Identify which cell holds the provided text, then report its [X, Y] central coordinate. 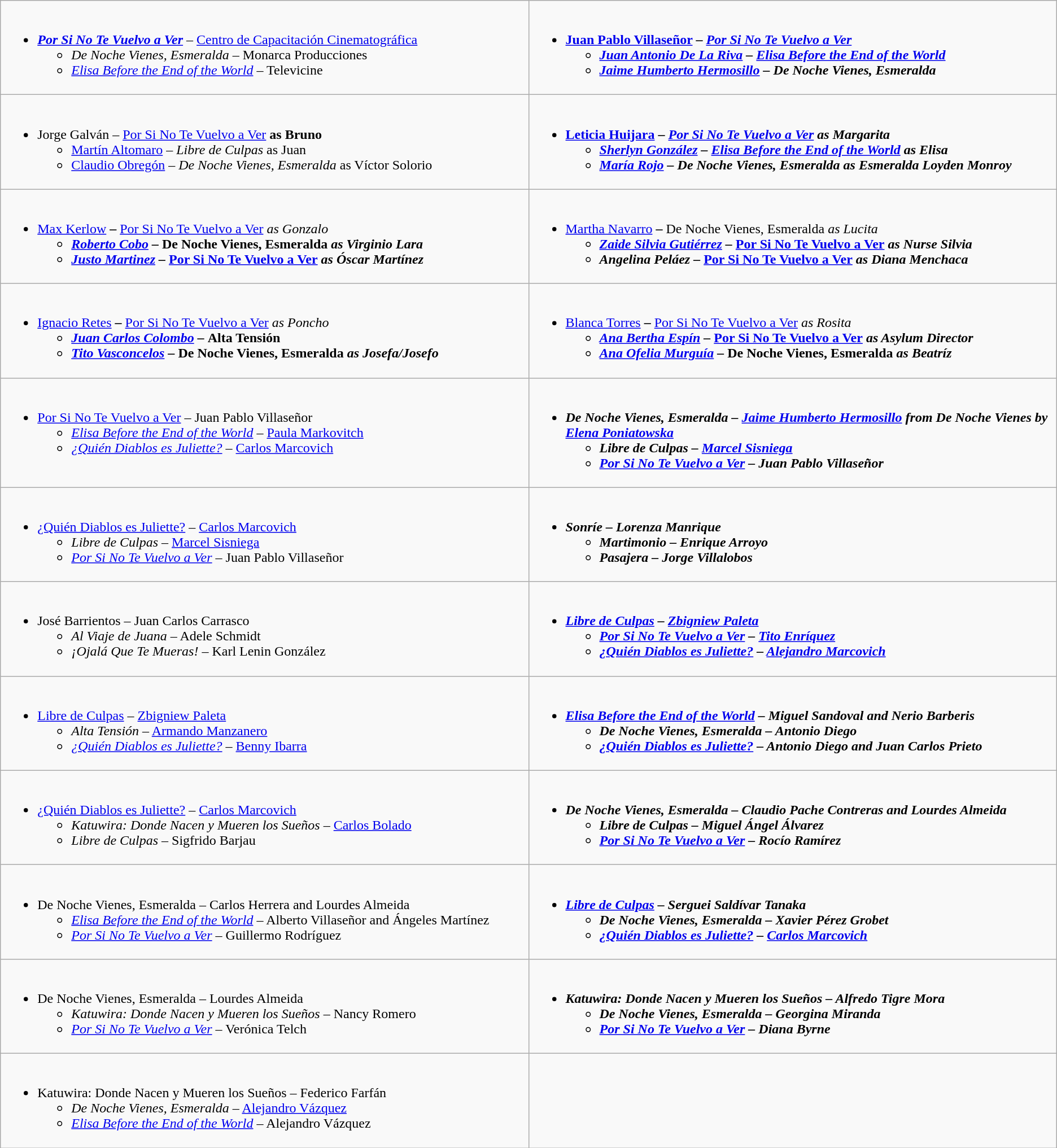
José Barrientos – Juan Carlos CarrascoAl Viaje de Juana – Adele Schmidt¡Ojalá Que Te Mueras! – Karl Lenin González [264, 629]
Ignacio Retes – Por Si No Te Vuelvo a Ver as PonchoJuan Carlos Colombo – Alta TensiónTito Vasconcelos – De Noche Vienes, Esmeralda as Josefa/Josefo [264, 331]
¿Quién Diablos es Juliette? – Carlos MarcovichLibre de Culpas – Marcel SisniegaPor Si No Te Vuelvo a Ver – Juan Pablo Villaseñor [264, 534]
Sonríe – Lorenza ManriqueMartimonio – Enrique ArroyoPasajera – Jorge Villalobos [793, 534]
Libre de Culpas – Serguei Saldívar TanakaDe Noche Vienes, Esmeralda – Xavier Pérez Grobet¿Quién Diablos es Juliette? – Carlos Marcovich [793, 911]
Libre de Culpas – Zbigniew PaletaAlta Tensión – Armando Manzanero¿Quién Diablos es Juliette? – Benny Ibarra [264, 723]
Katuwira: Donde Nacen y Mueren los Sueños – Alfredo Tigre MoraDe Noche Vienes, Esmeralda – Georgina MirandaPor Si No Te Vuelvo a Ver – Diana Byrne [793, 1006]
De Noche Vienes, Esmeralda – Lourdes AlmeidaKatuwira: Donde Nacen y Mueren los Sueños – Nancy RomeroPor Si No Te Vuelvo a Ver – Verónica Telch [264, 1006]
¿Quién Diablos es Juliette? – Carlos MarcovichKatuwira: Donde Nacen y Mueren los Sueños – Carlos BoladoLibre de Culpas – Sigfrido Barjau [264, 818]
Por Si No Te Vuelvo a Ver – Juan Pablo VillaseñorElisa Before the End of the World – Paula Markovitch¿Quién Diablos es Juliette? – Carlos Marcovich [264, 433]
Libre de Culpas – Zbigniew PaletaPor Si No Te Vuelvo a Ver – Tito Enríquez¿Quién Diablos es Juliette? – Alejandro Marcovich [793, 629]
